Search for the cell housing the specified text and yield its [x, y] center coordinate. 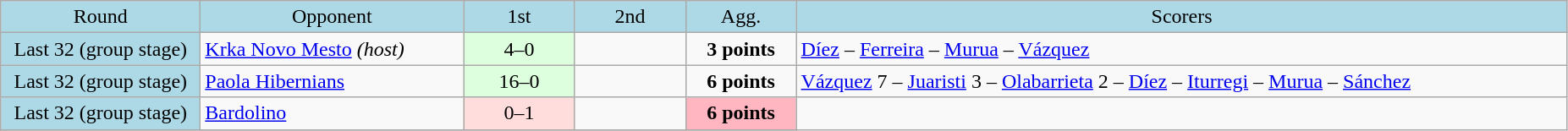
Scorers [1181, 17]
1st [520, 17]
Krka Novo Mesto (host) [332, 49]
16–0 [520, 81]
Opponent [332, 17]
Bardolino [332, 113]
Díez – Ferreira – Murua – Vázquez [1181, 49]
Paola Hibernians [332, 81]
Round [101, 17]
4–0 [520, 49]
Agg. [741, 17]
0–1 [520, 113]
2nd [630, 17]
3 points [741, 49]
Vázquez 7 – Juaristi 3 – Olabarrieta 2 – Díez – Iturregi – Murua – Sánchez [1181, 81]
